Extract the [x, y] coordinate from the center of the cell holding the provided text.  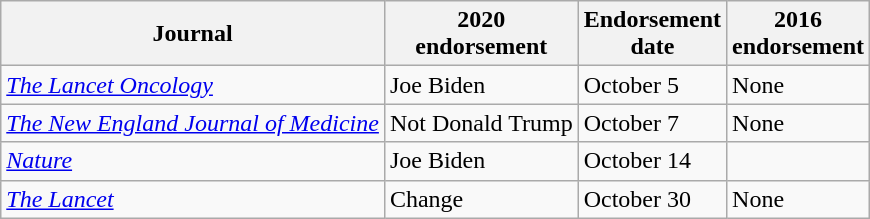
Endorsementdate [652, 34]
Not Donald Trump [481, 123]
2020endorsement [481, 34]
The Lancet [193, 199]
2016endorsement [798, 34]
October 5 [652, 85]
Change [481, 199]
Nature [193, 161]
The Lancet Oncology [193, 85]
October 14 [652, 161]
October 7 [652, 123]
The New England Journal of Medicine [193, 123]
October 30 [652, 199]
Journal [193, 34]
